Capture the cell that displays the provided text and extract its [x, y] central coordinate. 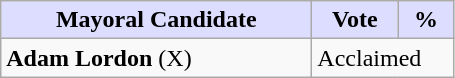
% [426, 20]
Vote [355, 20]
Mayoral Candidate [156, 20]
Acclaimed [383, 58]
Adam Lordon (X) [156, 58]
